Locate the cell with the specified text and output its [x, y] center coordinate. 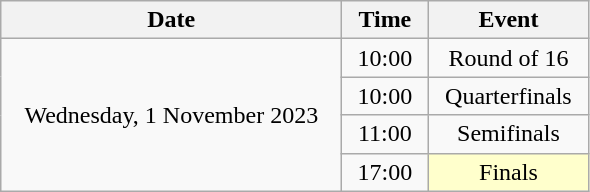
Date [172, 20]
Finals [508, 172]
Wednesday, 1 November 2023 [172, 115]
Quarterfinals [508, 96]
Round of 16 [508, 58]
Semifinals [508, 134]
17:00 [385, 172]
11:00 [385, 134]
Time [385, 20]
Event [508, 20]
